Extract the [x, y] coordinate from the center of the cell holding the provided text.  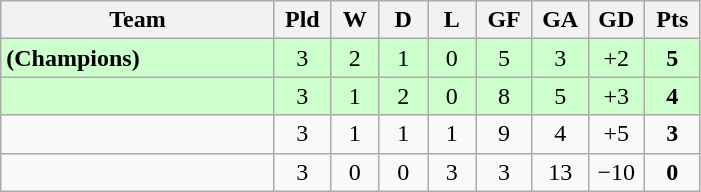
13 [560, 172]
(Champions) [138, 58]
L [452, 20]
GD [616, 20]
Pts [672, 20]
GA [560, 20]
D [404, 20]
8 [504, 96]
Team [138, 20]
GF [504, 20]
+5 [616, 134]
W [354, 20]
9 [504, 134]
+3 [616, 96]
+2 [616, 58]
−10 [616, 172]
Pld [302, 20]
